Return (X, Y) of the center of cell containing provided text 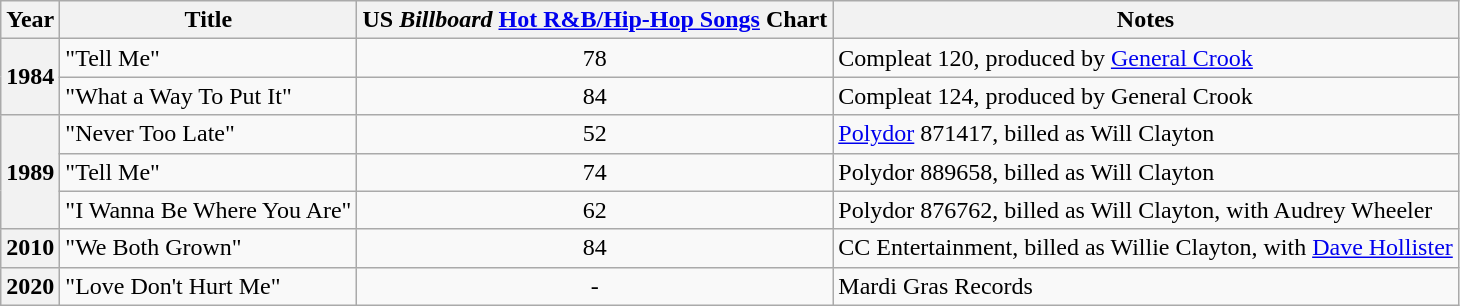
"Love Don't Hurt Me" (208, 286)
52 (595, 134)
Polydor 871417, billed as Will Clayton (1146, 134)
- (595, 286)
CC Entertainment, billed as Willie Clayton, with Dave Hollister (1146, 248)
"We Both Grown" (208, 248)
1989 (30, 172)
"What a Way To Put It" (208, 96)
2020 (30, 286)
Polydor 876762, billed as Will Clayton, with Audrey Wheeler (1146, 210)
Mardi Gras Records (1146, 286)
78 (595, 58)
Title (208, 20)
Compleat 120, produced by General Crook (1146, 58)
US Billboard Hot R&B/Hip-Hop Songs Chart (595, 20)
74 (595, 172)
Year (30, 20)
1984 (30, 77)
"I Wanna Be Where You Are" (208, 210)
62 (595, 210)
"Never Too Late" (208, 134)
Compleat 124, produced by General Crook (1146, 96)
Polydor 889658, billed as Will Clayton (1146, 172)
2010 (30, 248)
Notes (1146, 20)
